Identify which cell holds the provided text, then report its (x, y) central coordinate. 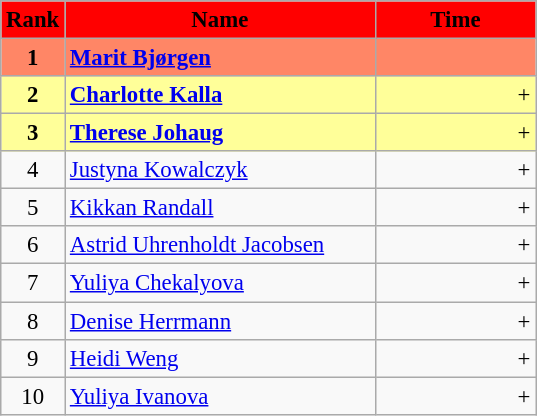
Marit Bjørgen (220, 58)
5 (33, 208)
Rank (33, 20)
Name (220, 20)
10 (33, 396)
Yuliya Ivanova (220, 396)
Charlotte Kalla (220, 95)
Heidi Weng (220, 358)
Therese Johaug (220, 133)
Kikkan Randall (220, 208)
6 (33, 245)
4 (33, 170)
Yuliya Chekalyova (220, 283)
Denise Herrmann (220, 321)
Astrid Uhrenholdt Jacobsen (220, 245)
2 (33, 95)
9 (33, 358)
Justyna Kowalczyk (220, 170)
1 (33, 58)
8 (33, 321)
3 (33, 133)
7 (33, 283)
Time (456, 20)
